Pinpoint the cell where the given text exists, returning its (X, Y) midpoint coordinate. 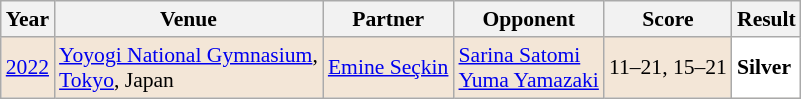
Yoyogi National Gymnasium,Tokyo, Japan (188, 68)
Opponent (528, 19)
Emine Seçkin (388, 68)
2022 (28, 68)
Silver (766, 68)
11–21, 15–21 (668, 68)
Year (28, 19)
Sarina Satomi Yuma Yamazaki (528, 68)
Result (766, 19)
Partner (388, 19)
Score (668, 19)
Venue (188, 19)
